Detect which cell encompasses the target text, then output its (X, Y) center coordinate. 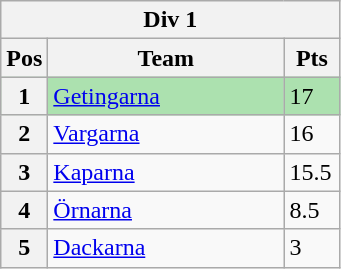
16 (312, 134)
2 (24, 134)
15.5 (312, 172)
5 (24, 248)
Pos (24, 58)
Team (166, 58)
8.5 (312, 210)
Dackarna (166, 248)
Pts (312, 58)
Div 1 (170, 20)
Örnarna (166, 210)
1 (24, 96)
17 (312, 96)
4 (24, 210)
Kaparna (166, 172)
Getingarna (166, 96)
Vargarna (166, 134)
